Scan for the cell matching the given text and deliver its [x, y] coordinate at center. 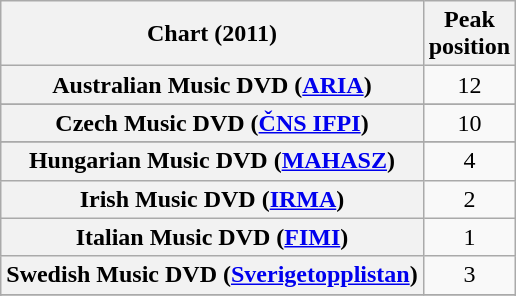
Irish Music DVD (IRMA) [212, 199]
12 [469, 85]
4 [469, 161]
10 [469, 123]
Australian Music DVD (ARIA) [212, 85]
2 [469, 199]
1 [469, 237]
Chart (2011) [212, 34]
Swedish Music DVD (Sverigetopplistan) [212, 275]
Czech Music DVD (ČNS IFPI) [212, 123]
Hungarian Music DVD (MAHASZ) [212, 161]
3 [469, 275]
Peakposition [469, 34]
Italian Music DVD (FIMI) [212, 237]
